Provide the (X, Y) coordinate of the cell's center where the given text is located.  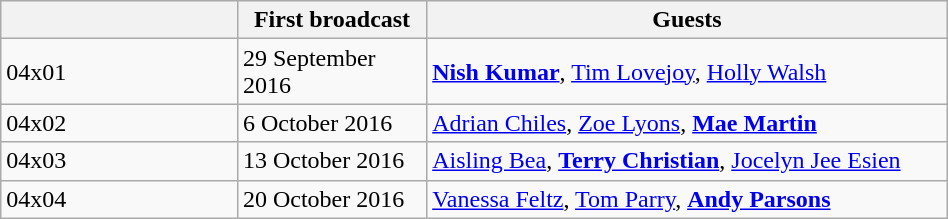
Aisling Bea, Terry Christian, Jocelyn Jee Esien (688, 161)
Vanessa Feltz, Tom Parry, Andy Parsons (688, 199)
6 October 2016 (332, 123)
29 September 2016 (332, 72)
04x01 (120, 72)
13 October 2016 (332, 161)
Adrian Chiles, Zoe Lyons, Mae Martin (688, 123)
04x04 (120, 199)
04x03 (120, 161)
Nish Kumar, Tim Lovejoy, Holly Walsh (688, 72)
20 October 2016 (332, 199)
04x02 (120, 123)
First broadcast (332, 20)
Guests (688, 20)
